Return (x, y) of the center of cell containing provided text 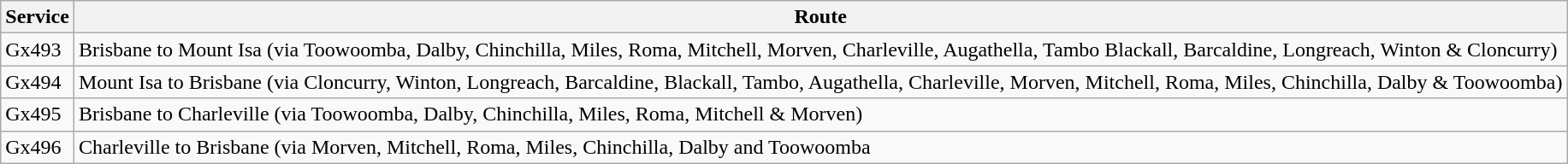
Charleville to Brisbane (via Morven, Mitchell, Roma, Miles, Chinchilla, Dalby and Toowoomba (820, 147)
Gx495 (38, 114)
Service (38, 17)
Gx496 (38, 147)
Route (820, 17)
Gx494 (38, 82)
Brisbane to Charleville (via Toowoomba, Dalby, Chinchilla, Miles, Roma, Mitchell & Morven) (820, 114)
Gx493 (38, 50)
